Detect which cell encompasses the target text, then output its [x, y] center coordinate. 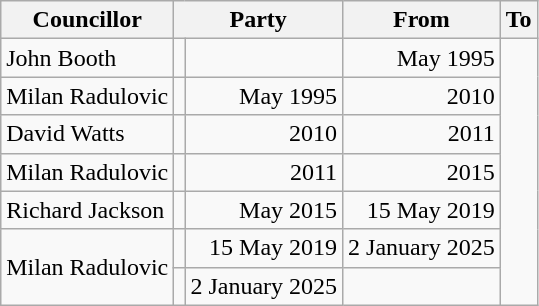
Richard Jackson [88, 210]
Party [258, 20]
May 2015 [264, 210]
2015 [422, 172]
John Booth [88, 58]
To [518, 20]
Councillor [88, 20]
From [422, 20]
David Watts [88, 134]
